Output the (X, Y) coordinate of the center of the cell containing the given text.  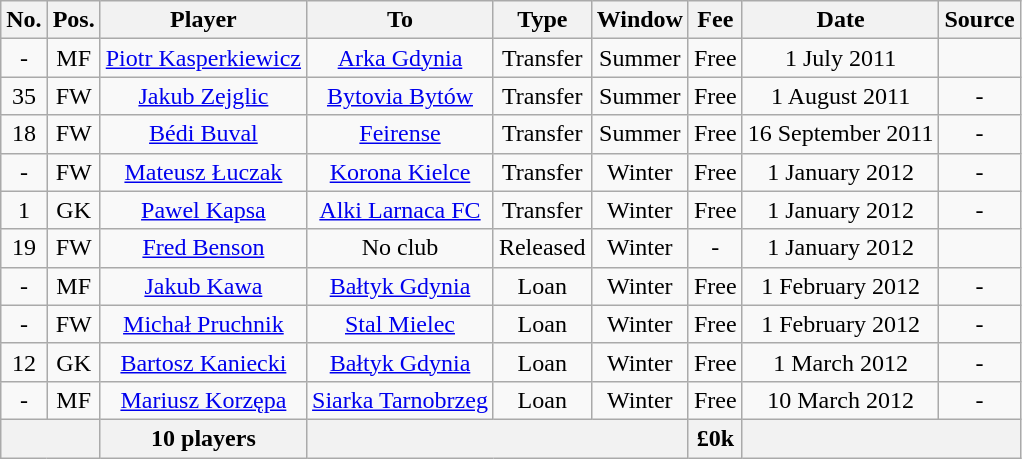
£0k (715, 438)
Mateusz Łuczak (203, 172)
16 September 2011 (840, 134)
Siarka Tarnobrzeg (400, 400)
No. (24, 20)
1 August 2011 (840, 96)
35 (24, 96)
To (400, 20)
Arka Gdynia (400, 58)
Jakub Zejglic (203, 96)
Piotr Kasperkiewicz (203, 58)
Fee (715, 20)
1 March 2012 (840, 362)
Pos. (74, 20)
No club (400, 248)
Korona Kielce (400, 172)
Fred Benson (203, 248)
Jakub Kawa (203, 286)
Michał Pruchnik (203, 324)
1 July 2011 (840, 58)
Bartosz Kaniecki (203, 362)
Mariusz Korzępa (203, 400)
Window (640, 20)
Type (542, 20)
1 (24, 210)
Feirense (400, 134)
10 March 2012 (840, 400)
Released (542, 248)
Bytovia Bytów (400, 96)
Alki Larnaca FC (400, 210)
19 (24, 248)
Date (840, 20)
Bédi Buval (203, 134)
Pawel Kapsa (203, 210)
Source (980, 20)
Player (203, 20)
18 (24, 134)
12 (24, 362)
10 players (203, 438)
Stal Mielec (400, 324)
